Pinpoint the cell where the given text exists, returning its [x, y] midpoint coordinate. 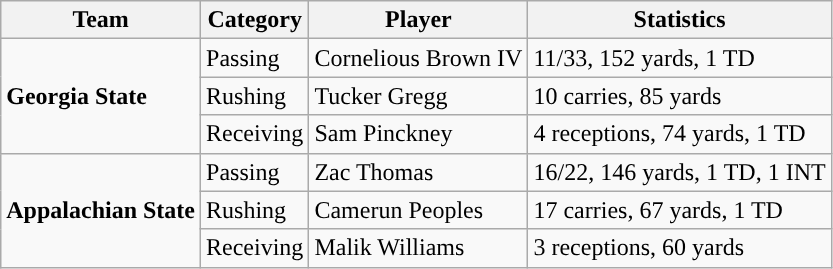
Georgia State [101, 96]
Zac Thomas [418, 172]
3 receptions, 60 yards [680, 248]
Team [101, 20]
Player [418, 20]
Category [255, 20]
4 receptions, 74 yards, 1 TD [680, 134]
Tucker Gregg [418, 96]
Camerun Peoples [418, 210]
Malik Williams [418, 248]
Statistics [680, 20]
17 carries, 67 yards, 1 TD [680, 210]
Cornelious Brown IV [418, 58]
Appalachian State [101, 210]
Sam Pinckney [418, 134]
11/33, 152 yards, 1 TD [680, 58]
10 carries, 85 yards [680, 96]
16/22, 146 yards, 1 TD, 1 INT [680, 172]
